From the cell containing the given text, extract its center point as (x, y) coordinate. 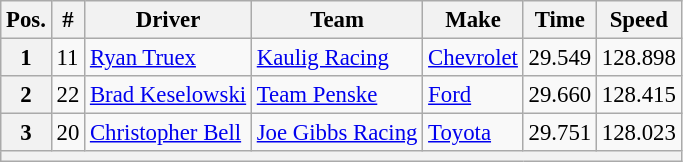
22 (68, 95)
Ford (473, 95)
128.415 (638, 95)
Team Penske (336, 95)
20 (68, 133)
1 (26, 58)
Christopher Bell (168, 133)
29.549 (560, 58)
29.660 (560, 95)
Make (473, 20)
Brad Keselowski (168, 95)
128.023 (638, 133)
Team (336, 20)
3 (26, 133)
Kaulig Racing (336, 58)
Speed (638, 20)
Time (560, 20)
Pos. (26, 20)
128.898 (638, 58)
Joe Gibbs Racing (336, 133)
Ryan Truex (168, 58)
# (68, 20)
Toyota (473, 133)
2 (26, 95)
Chevrolet (473, 58)
29.751 (560, 133)
11 (68, 58)
Driver (168, 20)
